Identify which cell holds the provided text, then report its [X, Y] central coordinate. 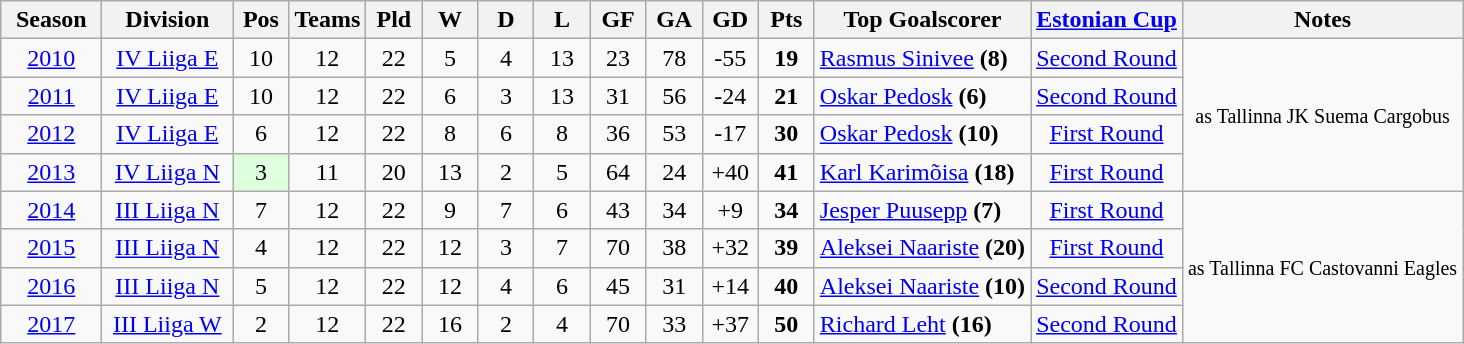
21 [786, 96]
Richard Leht (16) [922, 324]
9 [450, 210]
2016 [52, 286]
Karl Karimõisa (18) [922, 172]
24 [674, 172]
50 [786, 324]
19 [786, 58]
Pos [261, 20]
GA [674, 20]
D [506, 20]
-17 [730, 134]
38 [674, 248]
2010 [52, 58]
Notes [1322, 20]
Oskar Pedosk (6) [922, 96]
40 [786, 286]
Oskar Pedosk (10) [922, 134]
+14 [730, 286]
-24 [730, 96]
Season [52, 20]
Estonian Cup [1107, 20]
2012 [52, 134]
GD [730, 20]
as Tallinna JK Suema Cargobus [1322, 115]
-55 [730, 58]
2015 [52, 248]
IV Liiga N [168, 172]
20 [394, 172]
45 [618, 286]
+40 [730, 172]
2011 [52, 96]
33 [674, 324]
2013 [52, 172]
39 [786, 248]
16 [450, 324]
23 [618, 58]
36 [618, 134]
Pld [394, 20]
as Tallinna FC Castovanni Eagles [1322, 267]
Pts [786, 20]
Teams [328, 20]
L [562, 20]
53 [674, 134]
64 [618, 172]
2014 [52, 210]
+37 [730, 324]
78 [674, 58]
2017 [52, 324]
Division [168, 20]
+32 [730, 248]
Aleksei Naariste (10) [922, 286]
Aleksei Naariste (20) [922, 248]
GF [618, 20]
+9 [730, 210]
W [450, 20]
Jesper Puusepp (7) [922, 210]
III Liiga W [168, 324]
Rasmus Sinivee (8) [922, 58]
Top Goalscorer [922, 20]
56 [674, 96]
11 [328, 172]
30 [786, 134]
41 [786, 172]
43 [618, 210]
